Capture the cell that displays the provided text and extract its (X, Y) central coordinate. 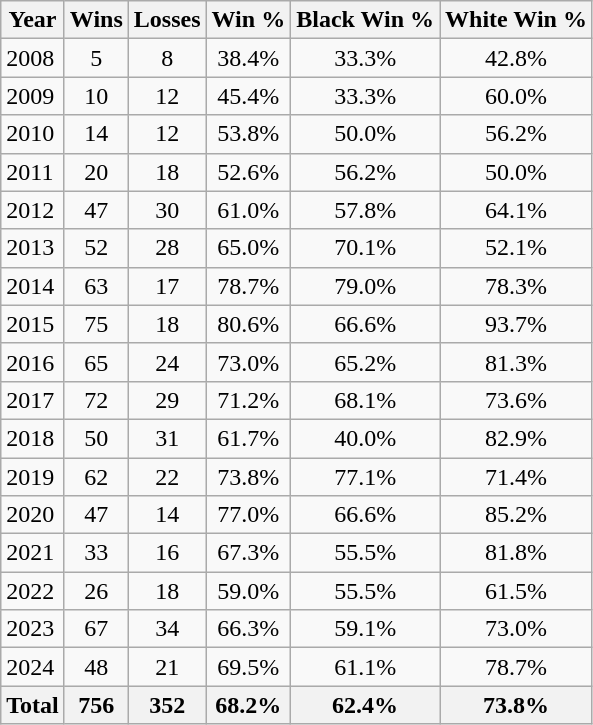
59.0% (248, 591)
81.8% (516, 553)
93.7% (516, 324)
78.3% (516, 286)
2022 (33, 591)
77.1% (366, 477)
63 (96, 286)
29 (167, 400)
61.5% (516, 591)
85.2% (516, 515)
Losses (167, 20)
2017 (33, 400)
70.1% (366, 248)
75 (96, 324)
Black Win % (366, 20)
71.2% (248, 400)
10 (96, 96)
66.3% (248, 629)
Win % (248, 20)
2020 (33, 515)
45.4% (248, 96)
2011 (33, 172)
17 (167, 286)
61.1% (366, 667)
2023 (33, 629)
2021 (33, 553)
52.1% (516, 248)
61.0% (248, 210)
65.0% (248, 248)
67 (96, 629)
62 (96, 477)
48 (96, 667)
60.0% (516, 96)
2016 (33, 362)
82.9% (516, 438)
61.7% (248, 438)
50 (96, 438)
Wins (96, 20)
38.4% (248, 58)
2013 (33, 248)
53.8% (248, 134)
42.8% (516, 58)
73.6% (516, 400)
68.2% (248, 705)
28 (167, 248)
68.1% (366, 400)
22 (167, 477)
79.0% (366, 286)
2024 (33, 667)
756 (96, 705)
40.0% (366, 438)
64.1% (516, 210)
2010 (33, 134)
2008 (33, 58)
8 (167, 58)
352 (167, 705)
80.6% (248, 324)
2018 (33, 438)
21 (167, 667)
2019 (33, 477)
26 (96, 591)
31 (167, 438)
2014 (33, 286)
2009 (33, 96)
16 (167, 553)
77.0% (248, 515)
Total (33, 705)
34 (167, 629)
24 (167, 362)
65 (96, 362)
5 (96, 58)
57.8% (366, 210)
2015 (33, 324)
65.2% (366, 362)
67.3% (248, 553)
30 (167, 210)
2012 (33, 210)
59.1% (366, 629)
62.4% (366, 705)
20 (96, 172)
71.4% (516, 477)
69.5% (248, 667)
72 (96, 400)
White Win % (516, 20)
52.6% (248, 172)
Year (33, 20)
81.3% (516, 362)
52 (96, 248)
33 (96, 553)
